Find where the given text appears and provide that cell's center as [X, Y] coordinate. 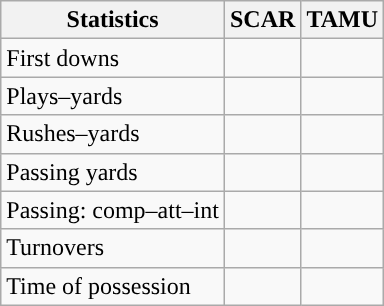
First downs [113, 58]
Turnovers [113, 248]
TAMU [342, 20]
Passing yards [113, 172]
Passing: comp–att–int [113, 210]
Statistics [113, 20]
Plays–yards [113, 96]
Time of possession [113, 286]
SCAR [262, 20]
Rushes–yards [113, 134]
